Pinpoint the cell where the given text exists, returning its [X, Y] midpoint coordinate. 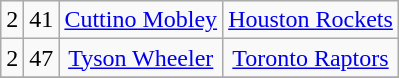
Tyson Wheeler [141, 58]
Toronto Raptors [311, 58]
Houston Rockets [311, 20]
47 [42, 58]
41 [42, 20]
Cuttino Mobley [141, 20]
